Extract the [X, Y] coordinate from the center of the cell holding the provided text.  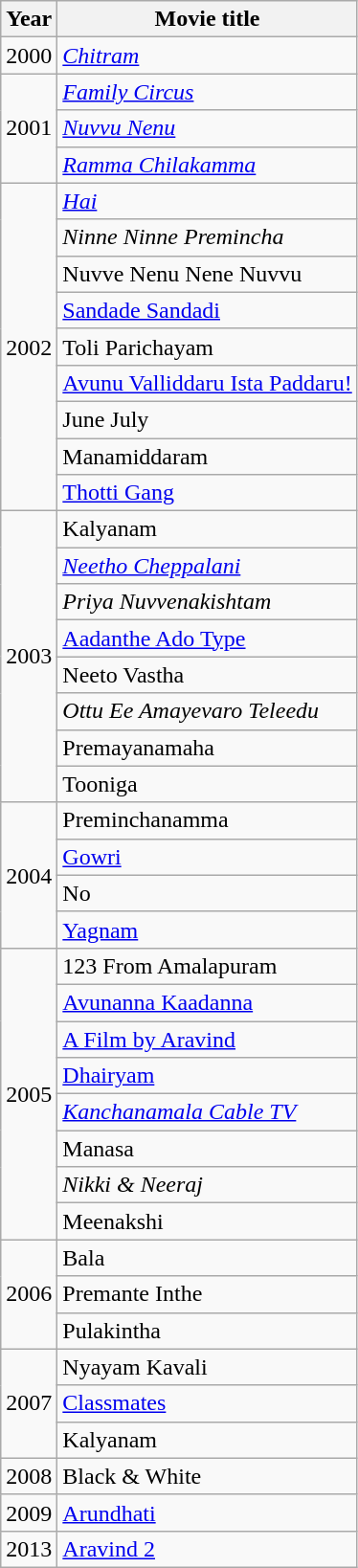
Preminchanamma [207, 820]
Year [29, 19]
No [207, 893]
Tooniga [207, 784]
Meenakshi [207, 1221]
Premante Inthe [207, 1294]
Bala [207, 1258]
Dhairyam [207, 1076]
Nuvvu Nenu [207, 128]
Gowri [207, 857]
Nuvve Nenu Nene Nuvvu [207, 274]
2005 [29, 1093]
Movie title [207, 19]
A Film by Aravind [207, 1039]
Premayanamaha [207, 748]
Priya Nuvvenakishtam [207, 602]
Classmates [207, 1403]
2000 [29, 56]
Nikki & Neeraj [207, 1185]
Toli Parichayam [207, 347]
Chitram [207, 56]
Aravind 2 [207, 1549]
Ninne Ninne Premincha [207, 237]
Neeto Vastha [207, 675]
2008 [29, 1476]
Yagnam [207, 930]
2009 [29, 1512]
2013 [29, 1549]
Ottu Ee Amayevaro Teleedu [207, 711]
Kanchanamala Cable TV [207, 1112]
2006 [29, 1294]
Black & White [207, 1476]
Neetho Cheppalani [207, 566]
Sandade Sandadi [207, 310]
June July [207, 419]
Nyayam Kavali [207, 1367]
Ramma Chilakamma [207, 165]
Family Circus [207, 92]
Aadanthe Ado Type [207, 638]
Pulakintha [207, 1331]
Avunu Valliddaru Ista Paddaru! [207, 383]
123 From Amalapuram [207, 966]
Manasa [207, 1149]
2007 [29, 1403]
Avunanna Kaadanna [207, 1002]
2004 [29, 875]
Thotti Gang [207, 493]
Arundhati [207, 1512]
Hai [207, 201]
Manamiddaram [207, 457]
2003 [29, 657]
2002 [29, 347]
2001 [29, 128]
